Locate the cell with the specified text and output its (x, y) center coordinate. 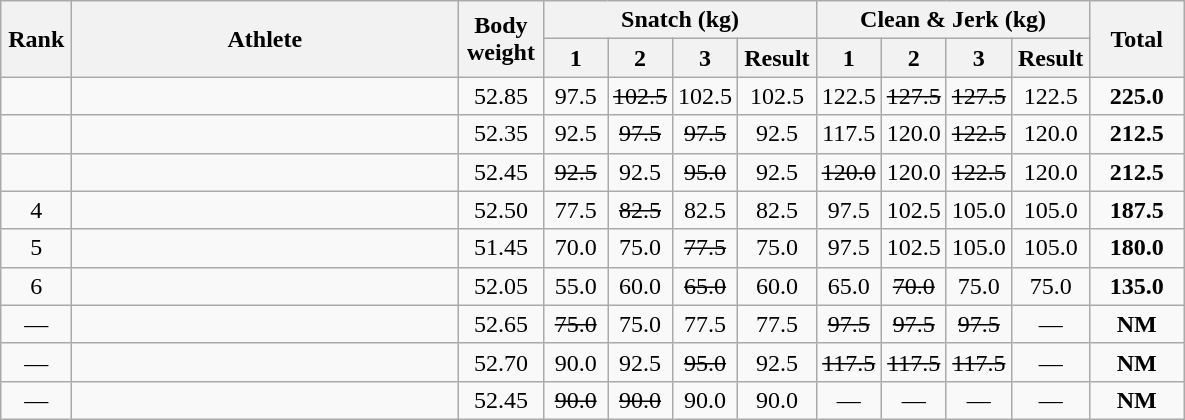
Clean & Jerk (kg) (953, 20)
52.65 (501, 324)
Rank (36, 39)
52.85 (501, 96)
187.5 (1137, 210)
4 (36, 210)
6 (36, 286)
52.50 (501, 210)
51.45 (501, 248)
Body weight (501, 39)
Athlete (265, 39)
52.70 (501, 362)
Total (1137, 39)
180.0 (1137, 248)
55.0 (576, 286)
52.35 (501, 134)
135.0 (1137, 286)
5 (36, 248)
52.05 (501, 286)
225.0 (1137, 96)
Snatch (kg) (680, 20)
